Return the [x, y] coordinate for the center point of the cell that contains the specified text.  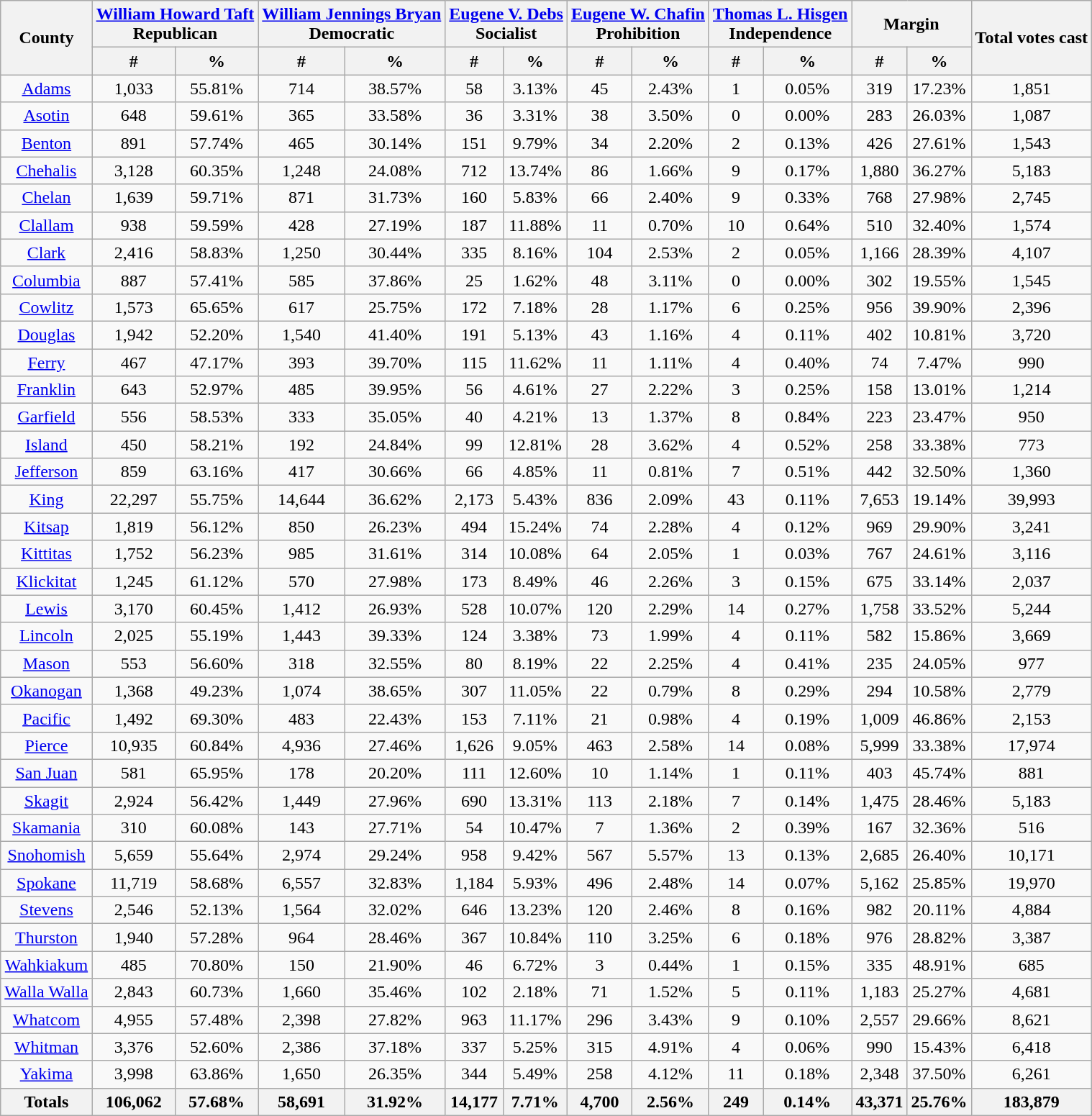
58.68% [216, 883]
35.05% [394, 417]
38.65% [394, 691]
6,418 [1032, 1047]
65.95% [216, 773]
38.57% [394, 89]
1,087 [1032, 116]
Klickitat [46, 581]
15.24% [535, 527]
25.75% [394, 307]
Skagit [46, 801]
1.17% [670, 307]
10.47% [535, 828]
5,659 [134, 856]
150 [302, 965]
773 [1032, 445]
38 [599, 116]
173 [475, 581]
23.47% [939, 417]
Wahkiakum [46, 965]
19,970 [1032, 883]
2.25% [670, 663]
4,955 [134, 1020]
0.70% [670, 225]
36 [475, 116]
7.18% [535, 307]
2,396 [1032, 307]
0.64% [807, 225]
14,644 [302, 499]
887 [134, 280]
153 [475, 718]
3.43% [670, 1020]
1,492 [134, 718]
483 [302, 718]
Franklin [46, 390]
Adams [46, 89]
2.58% [670, 745]
516 [1032, 828]
1,166 [879, 253]
582 [879, 636]
57.68% [216, 1102]
249 [735, 1102]
15.86% [939, 636]
1,475 [879, 801]
1,574 [1032, 225]
690 [475, 801]
581 [134, 773]
5.25% [535, 1047]
1,183 [879, 992]
26.93% [394, 609]
8.49% [535, 581]
1,752 [134, 554]
5,999 [879, 745]
0.16% [807, 910]
1,449 [302, 801]
1,540 [302, 335]
Jefferson [46, 472]
160 [475, 198]
5,162 [879, 883]
29.66% [939, 1020]
1,074 [302, 691]
1.99% [670, 636]
15.43% [939, 1047]
13.23% [535, 910]
64 [599, 554]
110 [599, 938]
2.29% [670, 609]
20.20% [394, 773]
County [46, 37]
1.62% [535, 280]
King [46, 499]
70.80% [216, 965]
2,974 [302, 856]
2,924 [134, 801]
1,250 [302, 253]
Kitsap [46, 527]
3,720 [1032, 335]
1,564 [302, 910]
964 [302, 938]
Garfield [46, 417]
8.16% [535, 253]
Whatcom [46, 1020]
556 [134, 417]
3.38% [535, 636]
25 [475, 280]
29.90% [939, 527]
Benton [46, 143]
21.90% [394, 965]
Columbia [46, 280]
55.75% [216, 499]
1.14% [670, 773]
5.93% [535, 883]
3,170 [134, 609]
52.60% [216, 1047]
3,387 [1032, 938]
7.47% [939, 362]
80 [475, 663]
881 [1032, 773]
1,851 [1032, 89]
56.60% [216, 663]
985 [302, 554]
9.42% [535, 856]
4.85% [535, 472]
37.86% [394, 280]
494 [475, 527]
11.05% [535, 691]
0.98% [670, 718]
24.84% [394, 445]
3.25% [670, 938]
2,779 [1032, 691]
39.70% [394, 362]
393 [302, 362]
60.84% [216, 745]
99 [475, 445]
31.61% [394, 554]
9.79% [535, 143]
296 [599, 1020]
3.50% [670, 116]
William Howard TaftRepublican [176, 24]
33.52% [939, 609]
958 [475, 856]
302 [879, 280]
33.58% [394, 116]
106,062 [134, 1102]
17,974 [1032, 745]
950 [1032, 417]
4,681 [1032, 992]
48 [599, 280]
27.71% [394, 828]
Total votes cast [1032, 37]
10,171 [1032, 856]
836 [599, 499]
24.61% [939, 554]
2.26% [670, 581]
52.13% [216, 910]
2,153 [1032, 718]
26.23% [394, 527]
2,173 [475, 499]
13.74% [535, 171]
60.45% [216, 609]
57.74% [216, 143]
65.65% [216, 307]
977 [1032, 663]
43,371 [879, 1102]
3,376 [134, 1047]
54 [475, 828]
30.66% [394, 472]
463 [599, 745]
1,543 [1032, 143]
4.12% [670, 1074]
151 [475, 143]
Yakima [46, 1074]
30.14% [394, 143]
859 [134, 472]
2.28% [670, 527]
2.48% [670, 883]
1,819 [134, 527]
1,626 [475, 745]
403 [879, 773]
2.20% [670, 143]
223 [879, 417]
510 [879, 225]
7,653 [879, 499]
0.10% [807, 1020]
32.02% [394, 910]
3.31% [535, 116]
0.79% [670, 691]
1,248 [302, 171]
143 [302, 828]
465 [302, 143]
2,416 [134, 253]
Thomas L. HisgenIndependence [780, 24]
2.43% [670, 89]
0.52% [807, 445]
982 [879, 910]
73 [599, 636]
63.16% [216, 472]
102 [475, 992]
45.74% [939, 773]
294 [879, 691]
32.36% [939, 828]
426 [879, 143]
40 [475, 417]
Pacific [46, 718]
35.46% [394, 992]
0.19% [807, 718]
3.11% [670, 280]
39.90% [939, 307]
Clallam [46, 225]
0.41% [807, 663]
0.84% [807, 417]
Ferry [46, 362]
56.42% [216, 801]
1,758 [879, 609]
11,719 [134, 883]
319 [879, 89]
891 [134, 143]
Lewis [46, 609]
Skamania [46, 828]
58.53% [216, 417]
675 [879, 581]
4.61% [535, 390]
187 [475, 225]
2,398 [302, 1020]
32.50% [939, 472]
178 [302, 773]
27.96% [394, 801]
19.14% [939, 499]
3,998 [134, 1074]
Margin [911, 24]
11.17% [535, 1020]
685 [1032, 965]
124 [475, 636]
24.05% [939, 663]
767 [879, 554]
47.17% [216, 362]
6,557 [302, 883]
2.56% [670, 1102]
7.11% [535, 718]
0.44% [670, 965]
450 [134, 445]
36.62% [394, 499]
310 [134, 828]
337 [475, 1047]
0.03% [807, 554]
3,669 [1032, 636]
5 [735, 992]
60.35% [216, 171]
585 [302, 280]
William Jennings BryanDemocratic [352, 24]
1.52% [670, 992]
Thurston [46, 938]
617 [302, 307]
2.40% [670, 198]
553 [134, 663]
9.05% [535, 745]
49.23% [216, 691]
55.81% [216, 89]
58 [475, 89]
0.33% [807, 198]
712 [475, 171]
963 [475, 1020]
31.73% [394, 198]
61.12% [216, 581]
111 [475, 773]
5.43% [535, 499]
2,348 [879, 1074]
20.11% [939, 910]
59.59% [216, 225]
33.14% [939, 581]
5.13% [535, 335]
3.62% [670, 445]
29.24% [394, 856]
314 [475, 554]
26.35% [394, 1074]
2,037 [1032, 581]
192 [302, 445]
17.23% [939, 89]
0.40% [807, 362]
3.13% [535, 89]
San Juan [46, 773]
2,025 [134, 636]
714 [302, 89]
1,184 [475, 883]
1,033 [134, 89]
25.27% [939, 992]
4.91% [670, 1047]
60.08% [216, 828]
646 [475, 910]
158 [879, 390]
167 [879, 828]
56.23% [216, 554]
57.28% [216, 938]
Island [46, 445]
0.81% [670, 472]
956 [879, 307]
Asotin [46, 116]
59.71% [216, 198]
32.40% [939, 225]
57.41% [216, 280]
0.17% [807, 171]
0.39% [807, 828]
39,993 [1032, 499]
1.66% [670, 171]
7.71% [535, 1102]
63.86% [216, 1074]
Eugene W. ChafinProhibition [637, 24]
8.19% [535, 663]
Whitman [46, 1047]
5.83% [535, 198]
60.73% [216, 992]
567 [599, 856]
1,214 [1032, 390]
318 [302, 663]
58,691 [302, 1102]
27.19% [394, 225]
37.18% [394, 1047]
528 [475, 609]
467 [134, 362]
Stevens [46, 910]
417 [302, 472]
1,443 [302, 636]
183,879 [1032, 1102]
10.84% [535, 938]
1,573 [134, 307]
4,700 [599, 1102]
Douglas [46, 335]
25.76% [939, 1102]
Snohomish [46, 856]
10,935 [134, 745]
86 [599, 171]
4,884 [1032, 910]
1,940 [134, 938]
31.92% [394, 1102]
115 [475, 362]
1.36% [670, 828]
3,116 [1032, 554]
27.46% [394, 745]
58.83% [216, 253]
2.05% [670, 554]
12.60% [535, 773]
0.08% [807, 745]
55.19% [216, 636]
13.31% [535, 801]
2,546 [134, 910]
1,660 [302, 992]
Mason [46, 663]
Kittitas [46, 554]
Pierce [46, 745]
8,621 [1032, 1020]
56 [475, 390]
28.39% [939, 253]
365 [302, 116]
5,244 [1032, 609]
172 [475, 307]
27.82% [394, 1020]
648 [134, 116]
976 [879, 938]
58.21% [216, 445]
643 [134, 390]
21 [599, 718]
Eugene V. DebsSocialist [506, 24]
2,843 [134, 992]
11.88% [535, 225]
59.61% [216, 116]
52.20% [216, 335]
2.22% [670, 390]
850 [302, 527]
26.03% [939, 116]
283 [879, 116]
Clark [46, 253]
315 [599, 1047]
22.43% [394, 718]
113 [599, 801]
1,880 [879, 171]
1,245 [134, 581]
24.08% [394, 171]
768 [879, 198]
57.48% [216, 1020]
0.29% [807, 691]
32.83% [394, 883]
12.81% [535, 445]
55.64% [216, 856]
2,386 [302, 1047]
Lincoln [46, 636]
Spokane [46, 883]
2.53% [670, 253]
10.07% [535, 609]
1,368 [134, 691]
39.95% [394, 390]
Walla Walla [46, 992]
48.91% [939, 965]
27 [599, 390]
1,412 [302, 609]
14,177 [475, 1102]
37.50% [939, 1074]
41.40% [394, 335]
30.44% [394, 253]
5.57% [670, 856]
2.09% [670, 499]
1,545 [1032, 280]
307 [475, 691]
1,942 [134, 335]
13.01% [939, 390]
28.82% [939, 938]
52.97% [216, 390]
46.86% [939, 718]
442 [879, 472]
2.46% [670, 910]
3,241 [1032, 527]
402 [879, 335]
10.81% [939, 335]
938 [134, 225]
Chelan [46, 198]
6,261 [1032, 1074]
0.27% [807, 609]
969 [879, 527]
4.21% [535, 417]
0.06% [807, 1047]
25.85% [939, 883]
5.49% [535, 1074]
367 [475, 938]
10.58% [939, 691]
39.33% [394, 636]
Totals [46, 1102]
1,639 [134, 198]
2,557 [879, 1020]
1,650 [302, 1074]
333 [302, 417]
6.72% [535, 965]
26.40% [939, 856]
1.37% [670, 417]
344 [475, 1074]
0.12% [807, 527]
0.51% [807, 472]
1,009 [879, 718]
1.16% [670, 335]
428 [302, 225]
2,685 [879, 856]
496 [599, 883]
570 [302, 581]
4,107 [1032, 253]
69.30% [216, 718]
3,128 [134, 171]
71 [599, 992]
45 [599, 89]
34 [599, 143]
104 [599, 253]
4,936 [302, 745]
Chehalis [46, 171]
235 [879, 663]
Cowlitz [46, 307]
11.62% [535, 362]
36.27% [939, 171]
1,360 [1032, 472]
0.07% [807, 883]
56.12% [216, 527]
27.61% [939, 143]
32.55% [394, 663]
1.11% [670, 362]
19.55% [939, 280]
2,745 [1032, 198]
871 [302, 198]
10.08% [535, 554]
Okanogan [46, 691]
22,297 [134, 499]
191 [475, 335]
